Identify which cell holds the provided text, then report its [X, Y] central coordinate. 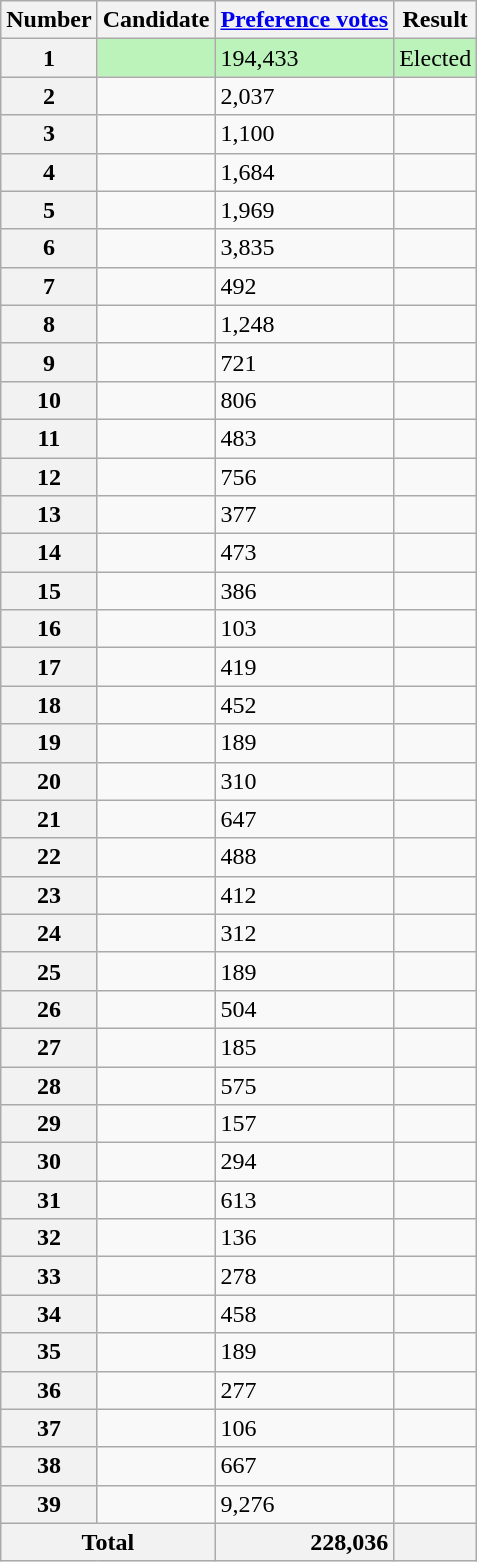
22 [49, 857]
294 [304, 1162]
806 [304, 400]
35 [49, 1352]
185 [304, 1047]
38 [49, 1466]
18 [49, 705]
32 [49, 1238]
17 [49, 667]
Result [436, 20]
667 [304, 1466]
33 [49, 1276]
310 [304, 781]
136 [304, 1238]
1,969 [304, 210]
483 [304, 438]
30 [49, 1162]
29 [49, 1124]
1,684 [304, 172]
20 [49, 781]
6 [49, 248]
Elected [436, 58]
2,037 [304, 96]
10 [49, 400]
1 [49, 58]
28 [49, 1085]
9 [49, 362]
756 [304, 477]
1,248 [304, 324]
312 [304, 933]
277 [304, 1390]
16 [49, 629]
9,276 [304, 1504]
Number [49, 20]
8 [49, 324]
419 [304, 667]
157 [304, 1124]
12 [49, 477]
278 [304, 1276]
194,433 [304, 58]
39 [49, 1504]
647 [304, 819]
Candidate [156, 20]
Preference votes [304, 20]
36 [49, 1390]
13 [49, 515]
473 [304, 553]
11 [49, 438]
37 [49, 1428]
23 [49, 895]
24 [49, 933]
3,835 [304, 248]
412 [304, 895]
452 [304, 705]
7 [49, 286]
25 [49, 971]
3 [49, 134]
5 [49, 210]
14 [49, 553]
1,100 [304, 134]
492 [304, 286]
15 [49, 591]
34 [49, 1314]
386 [304, 591]
103 [304, 629]
31 [49, 1200]
27 [49, 1047]
504 [304, 1009]
228,036 [304, 1542]
721 [304, 362]
106 [304, 1428]
575 [304, 1085]
2 [49, 96]
488 [304, 857]
458 [304, 1314]
19 [49, 743]
613 [304, 1200]
4 [49, 172]
21 [49, 819]
26 [49, 1009]
377 [304, 515]
Total [108, 1542]
